Provide the [x, y] coordinate of the cell's center where the given text is located.  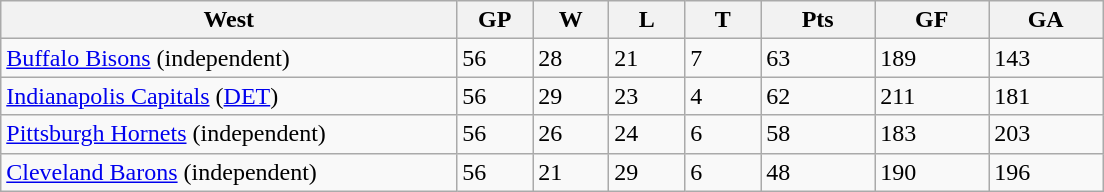
196 [1046, 172]
203 [1046, 134]
Pts [818, 20]
T [723, 20]
23 [647, 96]
Buffalo Bisons (independent) [229, 58]
62 [818, 96]
58 [818, 134]
GF [932, 20]
181 [1046, 96]
4 [723, 96]
48 [818, 172]
24 [647, 134]
Pittsburgh Hornets (independent) [229, 134]
189 [932, 58]
Indianapolis Capitals (DET) [229, 96]
GA [1046, 20]
211 [932, 96]
143 [1046, 58]
Cleveland Barons (independent) [229, 172]
L [647, 20]
7 [723, 58]
190 [932, 172]
W [571, 20]
26 [571, 134]
183 [932, 134]
GP [495, 20]
63 [818, 58]
28 [571, 58]
West [229, 20]
